Output the [x, y] coordinate of the center of the cell containing the given text.  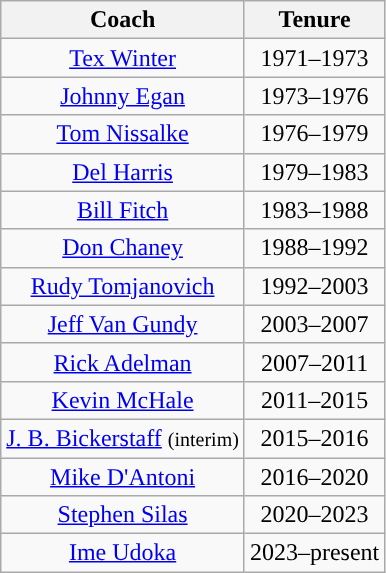
Tenure [314, 20]
1973–1976 [314, 96]
2003–2007 [314, 324]
1976–1979 [314, 134]
Tom Nissalke [123, 134]
Del Harris [123, 172]
Jeff Van Gundy [123, 324]
1992–2003 [314, 286]
2023–present [314, 553]
2016–2020 [314, 477]
2020–2023 [314, 515]
2015–2016 [314, 438]
1983–1988 [314, 210]
Bill Fitch [123, 210]
2011–2015 [314, 400]
Kevin McHale [123, 400]
Ime Udoka [123, 553]
J. B. Bickerstaff (interim) [123, 438]
Stephen Silas [123, 515]
Tex Winter [123, 58]
Coach [123, 20]
Don Chaney [123, 248]
1971–1973 [314, 58]
1988–1992 [314, 248]
2007–2011 [314, 362]
Rudy Tomjanovich [123, 286]
1979–1983 [314, 172]
Mike D'Antoni [123, 477]
Rick Adelman [123, 362]
Johnny Egan [123, 96]
